Extract the [X, Y] coordinate from the center of the cell holding the provided text.  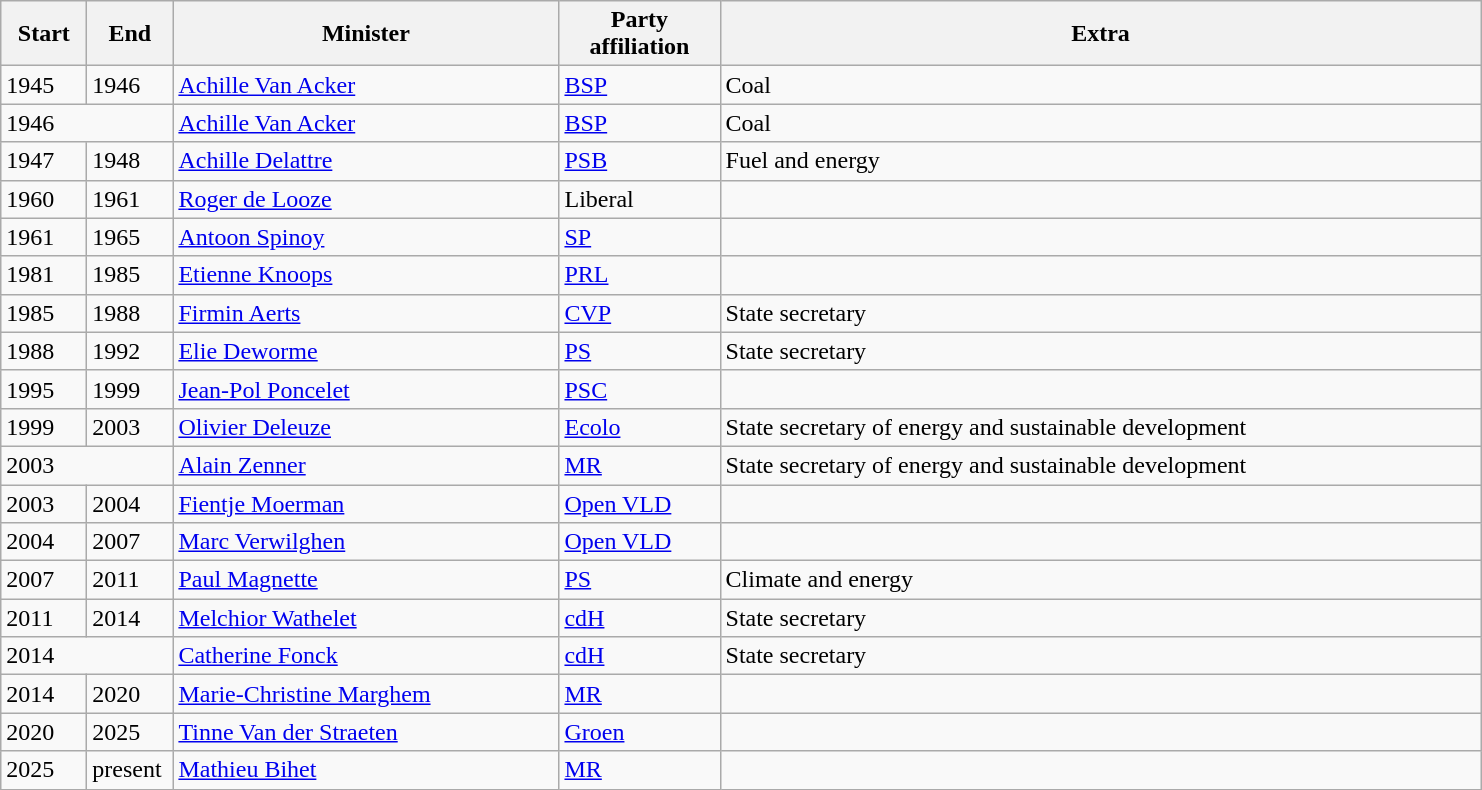
Achille Delattre [366, 161]
Melchior Wathelet [366, 618]
End [130, 34]
1995 [44, 389]
Roger de Looze [366, 199]
Etienne Knoops [366, 275]
Minister [366, 34]
Climate and energy [1100, 580]
Extra [1100, 34]
1992 [130, 351]
Party affiliation [640, 34]
Antoon Spinoy [366, 237]
1960 [44, 199]
Jean-Pol Poncelet [366, 389]
Catherine Fonck [366, 656]
Ecolo [640, 427]
Alain Zenner [366, 465]
PRL [640, 275]
present [130, 770]
Fuel and energy [1100, 161]
SP [640, 237]
1947 [44, 161]
PSC [640, 389]
Mathieu Bihet [366, 770]
1981 [44, 275]
Marie-Christine Marghem [366, 694]
1965 [130, 237]
CVP [640, 313]
Tinne Van der Straeten [366, 732]
Liberal [640, 199]
1945 [44, 85]
Marc Verwilghen [366, 542]
Fientje Moerman [366, 503]
Elie Deworme [366, 351]
1948 [130, 161]
PSB [640, 161]
Groen [640, 732]
Firmin Aerts [366, 313]
Start [44, 34]
Olivier Deleuze [366, 427]
Paul Magnette [366, 580]
